Return (X, Y) of the center of cell containing provided text 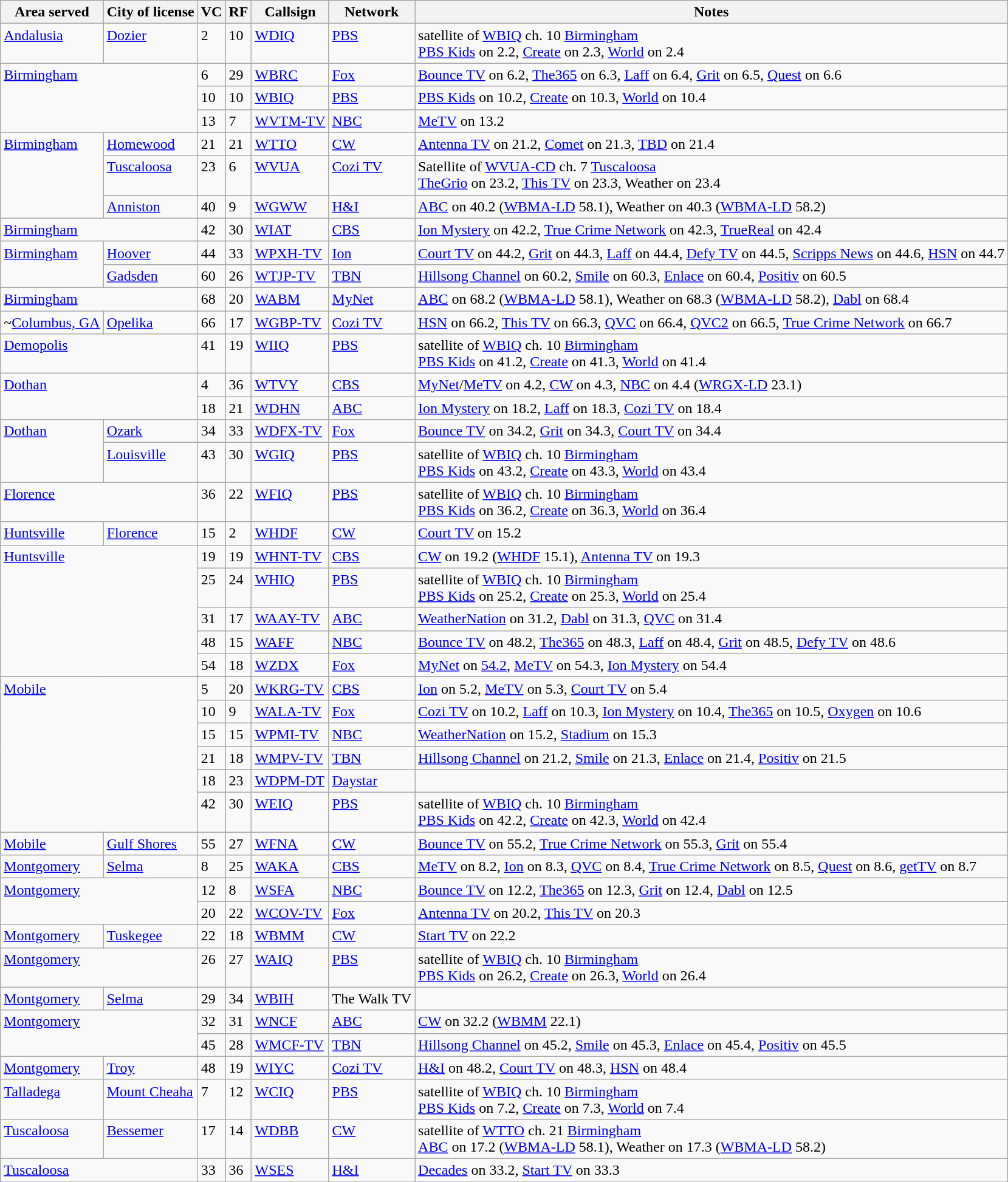
WDBB (290, 1138)
H&I on 48.2, Court TV on 48.3, HSN on 48.4 (711, 1068)
Bessemer (151, 1138)
Decades on 33.2, Start TV on 33.3 (711, 1170)
WDHN (290, 408)
MyNet/MeTV on 4.2, CW on 4.3, NBC on 4.4 (WRGX-LD 23.1) (711, 385)
Anniston (151, 207)
Ion (372, 253)
Mount Cheaha (151, 1099)
5 (211, 688)
CW on 32.2 (WBMM 22.1) (711, 1022)
Troy (151, 1068)
WGIQ (290, 463)
Area served (52, 12)
satellite of WBIQ ch. 10 BirminghamPBS Kids on 7.2, Create on 7.3, World on 7.4 (711, 1099)
13 (211, 121)
41 (211, 354)
Ion Mystery on 18.2, Laff on 18.3, Cozi TV on 18.4 (711, 408)
Gulf Shores (151, 844)
WHDF (290, 533)
Hillsong Channel on 60.2, Smile on 60.3, Enlace on 60.4, Positiv on 60.5 (711, 276)
WIYC (290, 1068)
Demopolis (99, 354)
Hillsong Channel on 21.2, Smile on 21.3, Enlace on 21.4, Positiv on 21.5 (711, 757)
WGBP-TV (290, 323)
ABC on 68.2 (WBMA-LD 58.1), Weather on 68.3 (WBMA-LD 58.2), Dabl on 68.4 (711, 299)
Tuskegee (151, 936)
Ion on 5.2, MeTV on 5.3, Court TV on 5.4 (711, 688)
Bounce TV on 12.2, The365 on 12.3, Grit on 12.4, Dabl on 12.5 (711, 890)
WSES (290, 1170)
WBRC (290, 75)
MeTV on 13.2 (711, 121)
MyNet on 54.2, MeTV on 54.3, Ion Mystery on 54.4 (711, 665)
Hoover (151, 253)
WVUA (290, 175)
WZDX (290, 665)
WSFA (290, 890)
WMPV-TV (290, 757)
Cozi TV on 10.2, Laff on 10.3, Ion Mystery on 10.4, The365 on 10.5, Oxygen on 10.6 (711, 711)
Satellite of WVUA-CD ch. 7 TuscaloosaTheGrio on 23.2, This TV on 23.3, Weather on 23.4 (711, 175)
WFNA (290, 844)
satellite of WTTO ch. 21 BirminghamABC on 17.2 (WBMA-LD 58.1), Weather on 17.3 (WBMA-LD 58.2) (711, 1138)
satellite of WBIQ ch. 10 BirminghamPBS Kids on 36.2, Create on 36.3, World on 36.4 (711, 502)
WeatherNation on 31.2, Dabl on 31.3, QVC on 31.4 (711, 619)
WCIQ (290, 1099)
satellite of WBIQ ch. 10 BirminghamPBS Kids on 41.2, Create on 41.3, World on 41.4 (711, 354)
WTJP-TV (290, 276)
WKRG-TV (290, 688)
WeatherNation on 15.2, Stadium on 15.3 (711, 734)
Daystar (372, 781)
satellite of WBIQ ch. 10 BirminghamPBS Kids on 2.2, Create on 2.3, World on 2.4 (711, 44)
WDFX-TV (290, 431)
45 (211, 1045)
44 (211, 253)
MeTV on 8.2, Ion on 8.3, QVC on 8.4, True Crime Network on 8.5, Quest on 8.6, getTV on 8.7 (711, 867)
PBS Kids on 10.2, Create on 10.3, World on 10.4 (711, 98)
Hillsong Channel on 45.2, Smile on 45.3, Enlace on 45.4, Positiv on 45.5 (711, 1045)
40 (211, 207)
WABM (290, 299)
Bounce TV on 6.2, The365 on 6.3, Laff on 6.4, Grit on 6.5, Quest on 6.6 (711, 75)
24 (238, 588)
WEIQ (290, 813)
WIAT (290, 230)
Ion Mystery on 42.2, True Crime Network on 42.3, TrueReal on 42.4 (711, 230)
WPMI-TV (290, 734)
WAFF (290, 642)
WIIQ (290, 354)
54 (211, 665)
WTVY (290, 385)
WPXH-TV (290, 253)
28 (238, 1045)
Bounce TV on 55.2, True Crime Network on 55.3, Grit on 55.4 (711, 844)
Antenna TV on 20.2, This TV on 20.3 (711, 913)
WHIQ (290, 588)
Start TV on 22.2 (711, 936)
Bounce TV on 48.2, The365 on 48.3, Laff on 48.4, Grit on 48.5, Defy TV on 48.6 (711, 642)
14 (238, 1138)
Bounce TV on 34.2, Grit on 34.3, Court TV on 34.4 (711, 431)
Court TV on 44.2, Grit on 44.3, Laff on 44.4, Defy TV on 44.5, Scripps News on 44.6, HSN on 44.7 (711, 253)
WFIQ (290, 502)
WBIH (290, 999)
WGWW (290, 207)
Talladega (52, 1099)
Antenna TV on 21.2, Comet on 21.3, TBD on 21.4 (711, 144)
66 (211, 323)
WBMM (290, 936)
CW on 19.2 (WHDF 15.1), Antenna TV on 19.3 (711, 556)
WHNT-TV (290, 556)
Notes (711, 12)
32 (211, 1022)
Court TV on 15.2 (711, 533)
WBIQ (290, 98)
Gadsden (151, 276)
WTTO (290, 144)
satellite of WBIQ ch. 10 BirminghamPBS Kids on 43.2, Create on 43.3, World on 43.4 (711, 463)
ABC on 40.2 (WBMA-LD 58.1), Weather on 40.3 (WBMA-LD 58.2) (711, 207)
~Columbus, GA (52, 323)
WDPM-DT (290, 781)
satellite of WBIQ ch. 10 BirminghamPBS Kids on 42.2, Create on 42.3, World on 42.4 (711, 813)
HSN on 66.2, This TV on 66.3, QVC on 66.4, QVC2 on 66.5, True Crime Network on 66.7 (711, 323)
City of license (151, 12)
WAKA (290, 867)
WMCF-TV (290, 1045)
Homewood (151, 144)
Dozier (151, 44)
4 (211, 385)
WNCF (290, 1022)
55 (211, 844)
satellite of WBIQ ch. 10 BirminghamPBS Kids on 26.2, Create on 26.3, World on 26.4 (711, 967)
VC (211, 12)
RF (238, 12)
WAAY-TV (290, 619)
43 (211, 463)
Andalusia (52, 44)
Opelika (151, 323)
The Walk TV (372, 999)
WVTM-TV (290, 121)
Louisville (151, 463)
Callsign (290, 12)
WALA-TV (290, 711)
WAIQ (290, 967)
68 (211, 299)
WDIQ (290, 44)
60 (211, 276)
Network (372, 12)
WCOV-TV (290, 913)
Ozark (151, 431)
MyNet (372, 299)
satellite of WBIQ ch. 10 BirminghamPBS Kids on 25.2, Create on 25.3, World on 25.4 (711, 588)
